Scan for the cell matching the given text and deliver its [x, y] coordinate at center. 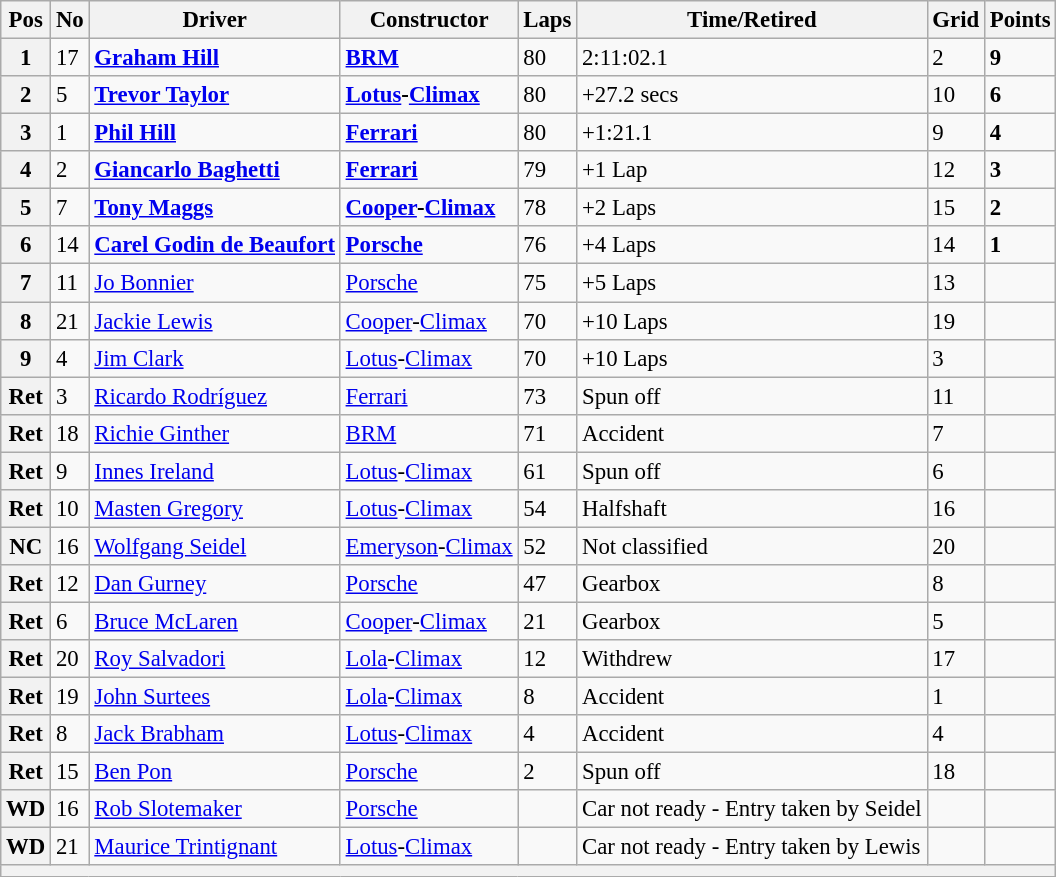
Ben Pon [214, 772]
Jack Brabham [214, 734]
Ricardo Rodríguez [214, 396]
Jim Clark [214, 358]
Phil Hill [214, 133]
No [70, 20]
Time/Retired [752, 20]
Trevor Taylor [214, 95]
+1:21.1 [752, 133]
+5 Laps [752, 283]
79 [548, 170]
78 [548, 208]
+27.2 secs [752, 95]
Driver [214, 20]
Emeryson-Climax [429, 546]
73 [548, 396]
Roy Salvadori [214, 659]
71 [548, 433]
Rob Slotemaker [214, 809]
Jackie Lewis [214, 321]
Giancarlo Baghetti [214, 170]
+2 Laps [752, 208]
Grid [956, 20]
Graham Hill [214, 58]
Carel Godin de Beaufort [214, 245]
Car not ready - Entry taken by Lewis [752, 847]
76 [548, 245]
Car not ready - Entry taken by Seidel [752, 809]
Halfshaft [752, 509]
Dan Gurney [214, 584]
Withdrew [752, 659]
61 [548, 471]
Wolfgang Seidel [214, 546]
52 [548, 546]
54 [548, 509]
Pos [26, 20]
+1 Lap [752, 170]
Jo Bonnier [214, 283]
75 [548, 283]
Tony Maggs [214, 208]
13 [956, 283]
Masten Gregory [214, 509]
2:11:02.1 [752, 58]
Innes Ireland [214, 471]
+4 Laps [752, 245]
47 [548, 584]
Maurice Trintignant [214, 847]
Richie Ginther [214, 433]
Not classified [752, 546]
Bruce McLaren [214, 621]
Laps [548, 20]
Points [1020, 20]
Constructor [429, 20]
John Surtees [214, 697]
NC [26, 546]
